For the text-containing cell, return its midpoint in [X, Y] coordinate format. 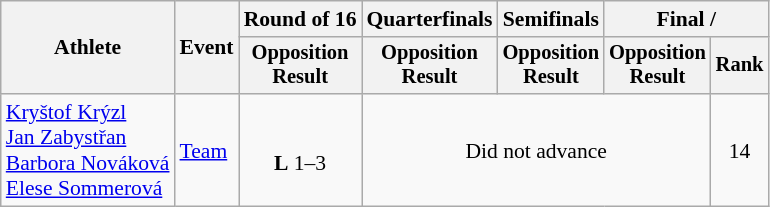
Event [207, 48]
Kryštof KrýzlJan ZabystřanBarbora NovákováElese Sommerová [88, 150]
Athlete [88, 48]
Did not advance [536, 150]
Quarterfinals [430, 19]
Team [207, 150]
Round of 16 [300, 19]
Rank [740, 66]
Final / [686, 19]
Semifinals [552, 19]
14 [740, 150]
L 1–3 [300, 150]
